Extract the (X, Y) coordinate from the center of the cell holding the provided text.  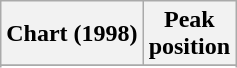
Chart (1998) (72, 34)
Peakposition (189, 34)
